Capture the cell that displays the provided text and extract its [X, Y] central coordinate. 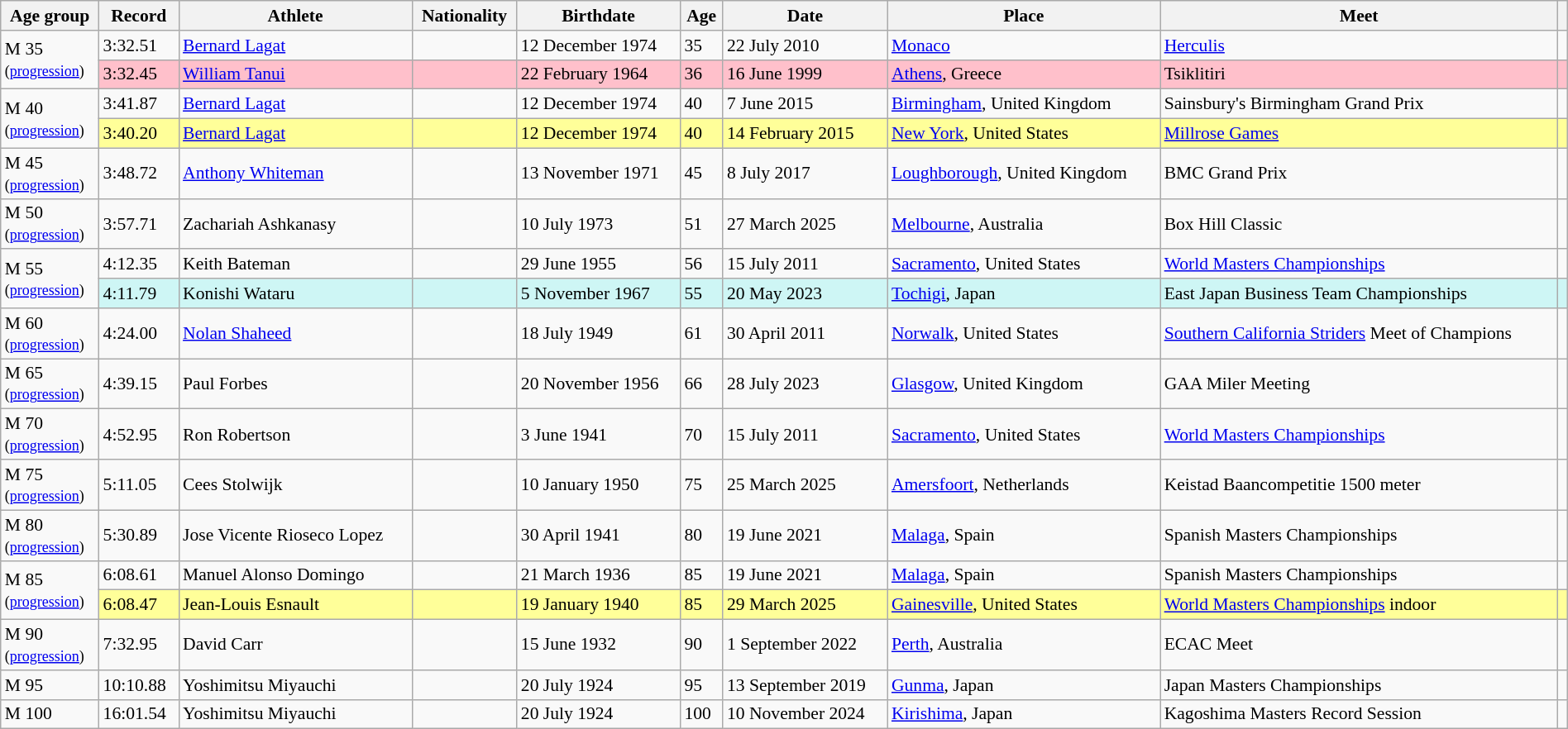
4:52.95 [139, 435]
Southern California Striders Meet of Champions [1360, 334]
Tochigi, Japan [1024, 293]
Date [806, 16]
M 45 (progression) [50, 174]
Glasgow, United Kingdom [1024, 384]
4:12.35 [139, 264]
Age [701, 16]
Gunma, Japan [1024, 685]
World Masters Championships indoor [1360, 605]
Millrose Games [1360, 134]
20 November 1956 [599, 384]
16:01.54 [139, 714]
Athens, Greece [1024, 74]
27 March 2025 [806, 223]
Herculis [1360, 45]
6:08.61 [139, 575]
Meet [1360, 16]
M 50 (progression) [50, 223]
6:08.47 [139, 605]
Tsiklitiri [1360, 74]
Gainesville, United States [1024, 605]
21 March 1936 [599, 575]
M 80 (progression) [50, 536]
29 June 1955 [599, 264]
M 70 (progression) [50, 435]
10 November 2024 [806, 714]
3:57.71 [139, 223]
5:11.05 [139, 484]
66 [701, 384]
100 [701, 714]
45 [701, 174]
Konishi Wataru [295, 293]
90 [701, 645]
7:32.95 [139, 645]
Kagoshima Masters Record Session [1360, 714]
New York, United States [1024, 134]
5 November 1967 [599, 293]
Age group [50, 16]
56 [701, 264]
Manuel Alonso Domingo [295, 575]
20 May 2023 [806, 293]
M 40 (progression) [50, 119]
3:32.51 [139, 45]
BMC Grand Prix [1360, 174]
David Carr [295, 645]
4:39.15 [139, 384]
William Tanui [295, 74]
5:30.89 [139, 536]
7 June 2015 [806, 104]
80 [701, 536]
10:10.88 [139, 685]
75 [701, 484]
ECAC Meet [1360, 645]
M 55 (progression) [50, 279]
29 March 2025 [806, 605]
16 June 1999 [806, 74]
M 35 (progression) [50, 60]
3:48.72 [139, 174]
M 75 (progression) [50, 484]
Norwalk, United States [1024, 334]
Melbourne, Australia [1024, 223]
10 July 1973 [599, 223]
Keith Bateman [295, 264]
Zachariah Ashkanasy [295, 223]
Jean-Louis Esnault [295, 605]
Paul Forbes [295, 384]
14 February 2015 [806, 134]
13 September 2019 [806, 685]
Athlete [295, 16]
East Japan Business Team Championships [1360, 293]
Ron Robertson [295, 435]
36 [701, 74]
95 [701, 685]
Monaco [1024, 45]
3:32.45 [139, 74]
3:40.20 [139, 134]
Record [139, 16]
10 January 1950 [599, 484]
Birthdate [599, 16]
15 June 1932 [599, 645]
Anthony Whiteman [295, 174]
22 July 2010 [806, 45]
1 September 2022 [806, 645]
3:41.87 [139, 104]
Sainsbury's Birmingham Grand Prix [1360, 104]
M 65 (progression) [50, 384]
19 January 1940 [599, 605]
M 100 [50, 714]
Birmingham, United Kingdom [1024, 104]
Nolan Shaheed [295, 334]
25 March 2025 [806, 484]
M 60 (progression) [50, 334]
55 [701, 293]
Cees Stolwijk [295, 484]
Kirishima, Japan [1024, 714]
Japan Masters Championships [1360, 685]
4:24.00 [139, 334]
4:11.79 [139, 293]
13 November 1971 [599, 174]
Place [1024, 16]
8 July 2017 [806, 174]
51 [701, 223]
Nationality [465, 16]
35 [701, 45]
M 85 (progression) [50, 590]
M 90 (progression) [50, 645]
Loughborough, United Kingdom [1024, 174]
Amersfoort, Netherlands [1024, 484]
70 [701, 435]
GAA Miler Meeting [1360, 384]
22 February 1964 [599, 74]
30 April 1941 [599, 536]
61 [701, 334]
18 July 1949 [599, 334]
30 April 2011 [806, 334]
Keistad Baancompetitie 1500 meter [1360, 484]
M 95 [50, 685]
Jose Vicente Rioseco Lopez [295, 536]
Perth, Australia [1024, 645]
28 July 2023 [806, 384]
Box Hill Classic [1360, 223]
3 June 1941 [599, 435]
